Locate the cell with the specified text and output its (X, Y) center coordinate. 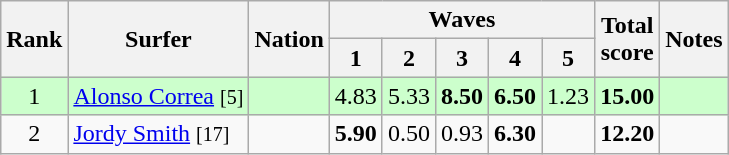
Nation (289, 39)
1.23 (568, 96)
6.30 (514, 134)
Alonso Correa [5] (158, 96)
0.93 (462, 134)
Totalscore (628, 39)
3 (462, 58)
Notes (694, 39)
5 (568, 58)
Jordy Smith [17] (158, 134)
15.00 (628, 96)
5.33 (408, 96)
8.50 (462, 96)
Waves (462, 20)
4 (514, 58)
Rank (34, 39)
6.50 (514, 96)
4.83 (356, 96)
Surfer (158, 39)
12.20 (628, 134)
0.50 (408, 134)
5.90 (356, 134)
